Locate the cell with the specified text and output its (x, y) center coordinate. 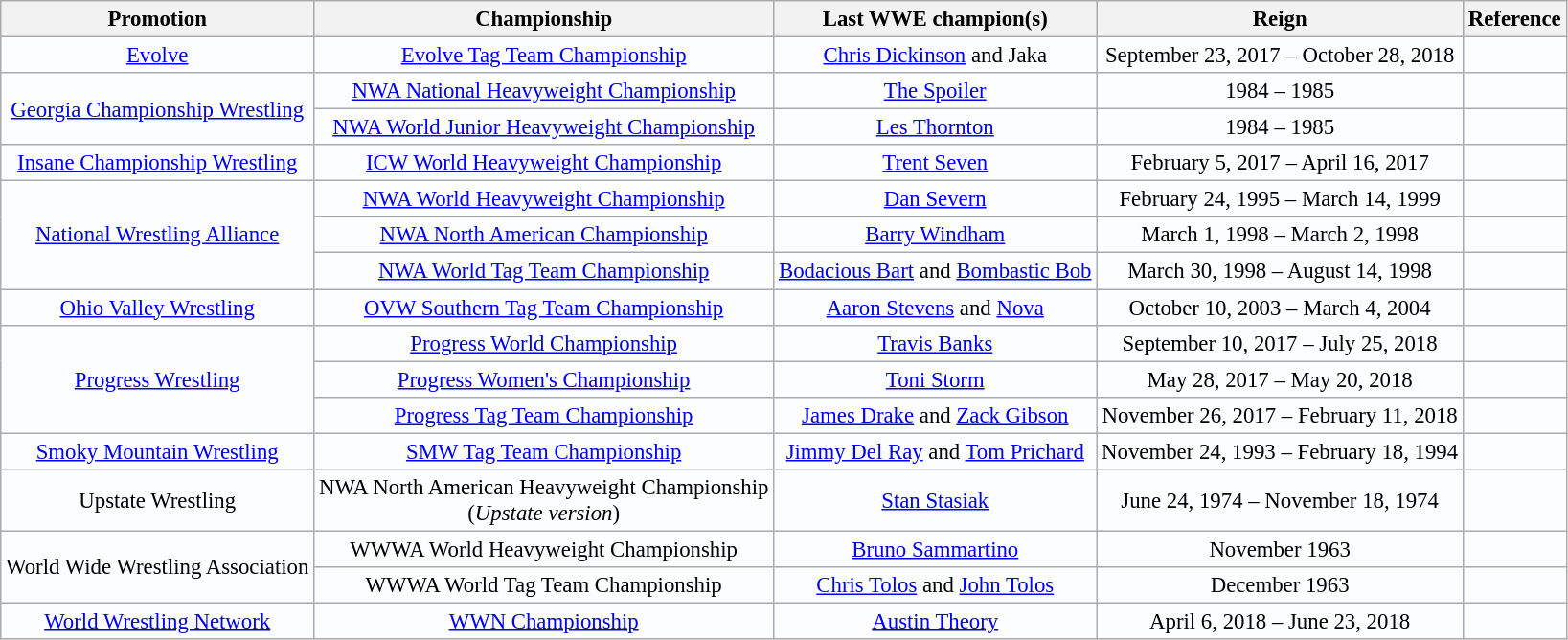
Reign (1280, 19)
Progress World Championship (544, 343)
NWA National Heavyweight Championship (544, 91)
NWA North American Championship (544, 235)
Travis Banks (935, 343)
NWA World Heavyweight Championship (544, 199)
February 24, 1995 – March 14, 1999 (1280, 199)
The Spoiler (935, 91)
Georgia Championship Wrestling (157, 109)
WWWA World Heavyweight Championship (544, 549)
James Drake and Zack Gibson (935, 415)
Dan Severn (935, 199)
October 10, 2003 – March 4, 2004 (1280, 308)
February 5, 2017 – April 16, 2017 (1280, 163)
Les Thornton (935, 127)
Bruno Sammartino (935, 549)
September 10, 2017 – July 25, 2018 (1280, 343)
Evolve (157, 56)
Bodacious Bart and Bombastic Bob (935, 271)
November 1963 (1280, 549)
NWA World Tag Team Championship (544, 271)
Trent Seven (935, 163)
Aaron Stevens and Nova (935, 308)
Last WWE champion(s) (935, 19)
March 30, 1998 – August 14, 1998 (1280, 271)
May 28, 2017 – May 20, 2018 (1280, 379)
Ohio Valley Wrestling (157, 308)
Progress Women's Championship (544, 379)
Austin Theory (935, 621)
OVW Southern Tag Team Championship (544, 308)
Barry Windham (935, 235)
SMW Tag Team Championship (544, 451)
Stan Stasiak (935, 500)
Progress Tag Team Championship (544, 415)
September 23, 2017 – October 28, 2018 (1280, 56)
Chris Tolos and John Tolos (935, 585)
WWWA World Tag Team Championship (544, 585)
June 24, 1974 – November 18, 1974 (1280, 500)
Insane Championship Wrestling (157, 163)
NWA World Junior Heavyweight Championship (544, 127)
April 6, 2018 – June 23, 2018 (1280, 621)
November 26, 2017 – February 11, 2018 (1280, 415)
Championship (544, 19)
Toni Storm (935, 379)
Jimmy Del Ray and Tom Prichard (935, 451)
Reference (1514, 19)
Chris Dickinson and Jaka (935, 56)
November 24, 1993 – February 18, 1994 (1280, 451)
Promotion (157, 19)
National Wrestling Alliance (157, 236)
WWN Championship (544, 621)
Progress Wrestling (157, 379)
World Wide Wrestling Association (157, 567)
Smoky Mountain Wrestling (157, 451)
World Wrestling Network (157, 621)
March 1, 1998 – March 2, 1998 (1280, 235)
NWA North American Heavyweight Championship(Upstate version) (544, 500)
Evolve Tag Team Championship (544, 56)
December 1963 (1280, 585)
ICW World Heavyweight Championship (544, 163)
Upstate Wrestling (157, 500)
